Capture the cell that displays the provided text and extract its [x, y] central coordinate. 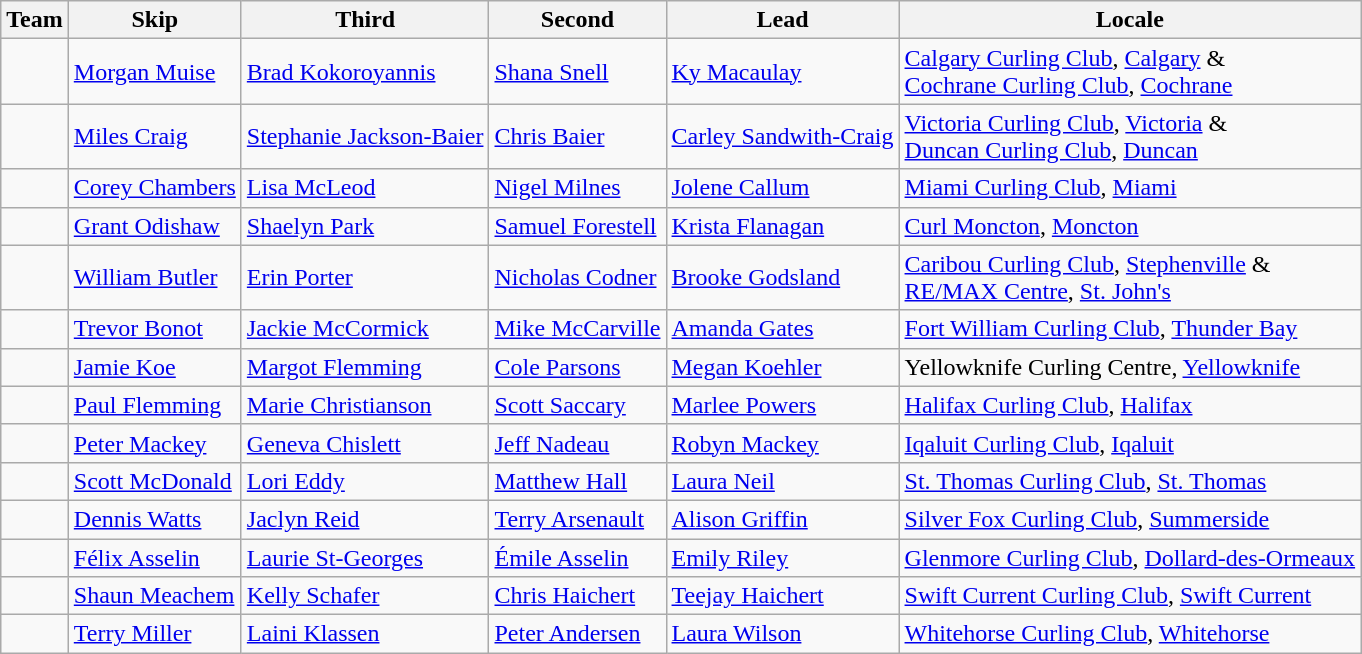
Scott Saccary [578, 405]
Krista Flanagan [782, 226]
Mike McCarville [578, 329]
Second [578, 20]
Brad Kokoroyannis [365, 72]
Marie Christianson [365, 405]
Paul Flemming [154, 405]
Whitehorse Curling Club, Whitehorse [1130, 634]
Nigel Milnes [578, 188]
Iqaluit Curling Club, Iqaluit [1130, 443]
Jolene Callum [782, 188]
Caribou Curling Club, Stephenville & RE/MAX Centre, St. John's [1130, 278]
Shaelyn Park [365, 226]
Brooke Godsland [782, 278]
Chris Haichert [578, 596]
Robyn Mackey [782, 443]
Morgan Muise [154, 72]
Laura Neil [782, 481]
Terry Miller [154, 634]
Stephanie Jackson-Baier [365, 136]
Amanda Gates [782, 329]
Erin Porter [365, 278]
Calgary Curling Club, Calgary & Cochrane Curling Club, Cochrane [1130, 72]
Jaclyn Reid [365, 519]
Yellowknife Curling Centre, Yellowknife [1130, 367]
Jeff Nadeau [578, 443]
Lead [782, 20]
St. Thomas Curling Club, St. Thomas [1130, 481]
Grant Odishaw [154, 226]
Skip [154, 20]
Jackie McCormick [365, 329]
Chris Baier [578, 136]
Miami Curling Club, Miami [1130, 188]
Teejay Haichert [782, 596]
Halifax Curling Club, Halifax [1130, 405]
Corey Chambers [154, 188]
Locale [1130, 20]
Victoria Curling Club, Victoria & Duncan Curling Club, Duncan [1130, 136]
Marlee Powers [782, 405]
Jamie Koe [154, 367]
Carley Sandwith-Craig [782, 136]
Cole Parsons [578, 367]
William Butler [154, 278]
Laura Wilson [782, 634]
Margot Flemming [365, 367]
Émile Asselin [578, 557]
Kelly Schafer [365, 596]
Shana Snell [578, 72]
Silver Fox Curling Club, Summerside [1130, 519]
Laini Klassen [365, 634]
Team [35, 20]
Terry Arsenault [578, 519]
Curl Moncton, Moncton [1130, 226]
Nicholas Codner [578, 278]
Megan Koehler [782, 367]
Peter Mackey [154, 443]
Swift Current Curling Club, Swift Current [1130, 596]
Scott McDonald [154, 481]
Lori Eddy [365, 481]
Laurie St-Georges [365, 557]
Geneva Chislett [365, 443]
Ky Macaulay [782, 72]
Emily Riley [782, 557]
Miles Craig [154, 136]
Dennis Watts [154, 519]
Samuel Forestell [578, 226]
Peter Andersen [578, 634]
Shaun Meachem [154, 596]
Third [365, 20]
Félix Asselin [154, 557]
Fort William Curling Club, Thunder Bay [1130, 329]
Matthew Hall [578, 481]
Trevor Bonot [154, 329]
Glenmore Curling Club, Dollard-des-Ormeaux [1130, 557]
Lisa McLeod [365, 188]
Alison Griffin [782, 519]
